Capture the cell that displays the provided text and extract its [x, y] central coordinate. 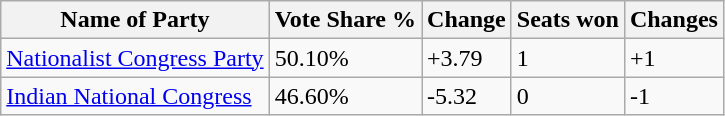
46.60% [345, 96]
Changes [674, 20]
Seats won [568, 20]
0 [568, 96]
1 [568, 58]
Indian National Congress [135, 96]
+1 [674, 58]
Nationalist Congress Party [135, 58]
+3.79 [467, 58]
Vote Share % [345, 20]
Name of Party [135, 20]
50.10% [345, 58]
-1 [674, 96]
Change [467, 20]
-5.32 [467, 96]
